Return (X, Y) of the center of cell containing provided text 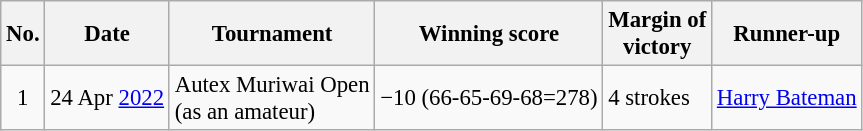
Date (107, 34)
4 strokes (658, 98)
Autex Muriwai Open(as an amateur) (272, 98)
Harry Bateman (787, 98)
Winning score (489, 34)
No. (23, 34)
Tournament (272, 34)
Runner-up (787, 34)
Margin ofvictory (658, 34)
1 (23, 98)
−10 (66-65-69-68=278) (489, 98)
24 Apr 2022 (107, 98)
